Scan for the cell matching the given text and deliver its (x, y) coordinate at center. 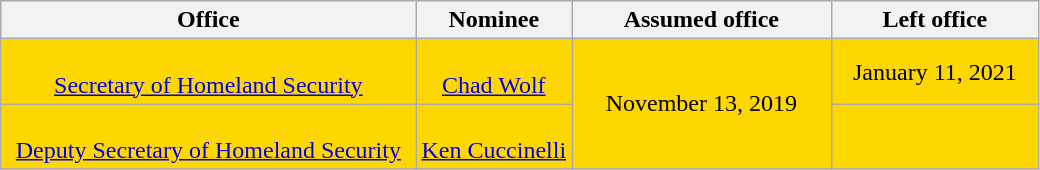
January 11, 2021 (935, 72)
Assumed office (702, 20)
Office (208, 20)
Left office (935, 20)
Deputy Secretary of Homeland Security (208, 136)
November 13, 2019 (702, 104)
Secretary of Homeland Security (208, 72)
Nominee (494, 20)
Chad Wolf (494, 72)
Ken Cuccinelli (494, 136)
